Return (X, Y) of the center of cell containing provided text 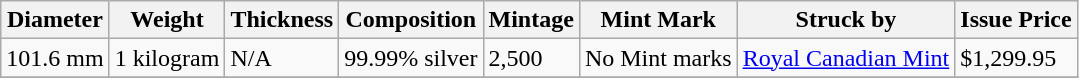
Composition (411, 20)
$1,299.95 (1016, 58)
No Mint marks (658, 58)
Struck by (846, 20)
Mintage (531, 20)
Diameter (55, 20)
Issue Price (1016, 20)
Royal Canadian Mint (846, 58)
1 kilogram (167, 58)
Thickness (282, 20)
Weight (167, 20)
99.99% silver (411, 58)
101.6 mm (55, 58)
N/A (282, 58)
2,500 (531, 58)
Mint Mark (658, 20)
